For the text-containing cell, return its midpoint in [x, y] coordinate format. 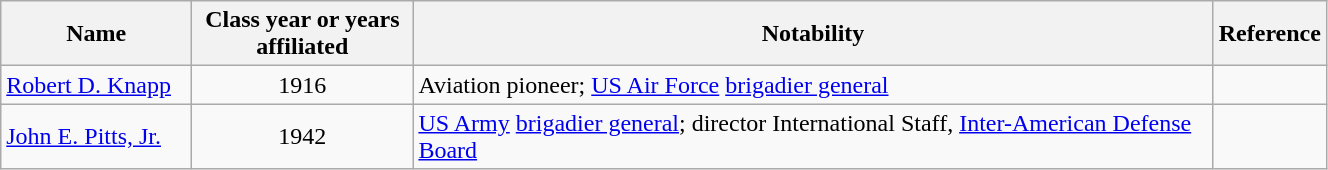
1916 [302, 85]
Name [96, 34]
Notability [813, 34]
Aviation pioneer; US Air Force brigadier general [813, 85]
Robert D. Knapp [96, 85]
Class year or years affiliated [302, 34]
John E. Pitts, Jr. [96, 136]
Reference [1270, 34]
1942 [302, 136]
US Army brigadier general; director International Staff, Inter-American Defense Board [813, 136]
